Extract the (x, y) coordinate from the center of the cell holding the provided text.  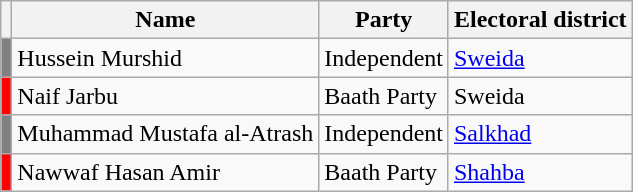
Muhammad Mustafa al-Atrash (166, 134)
Naif Jarbu (166, 96)
Shahba (540, 172)
Electoral district (540, 20)
Nawwaf Hasan Amir (166, 172)
Party (384, 20)
Hussein Murshid (166, 58)
Salkhad (540, 134)
Name (166, 20)
